For the text-containing cell, return its midpoint in [x, y] coordinate format. 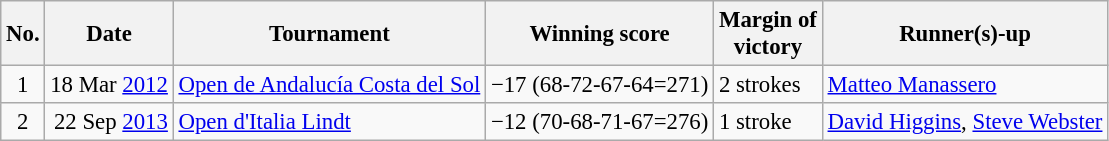
−12 (70-68-71-67=276) [600, 122]
Winning score [600, 34]
Tournament [329, 34]
2 [23, 122]
Date [109, 34]
−17 (68-72-67-64=271) [600, 85]
18 Mar 2012 [109, 85]
Open d'Italia Lindt [329, 122]
No. [23, 34]
22 Sep 2013 [109, 122]
Runner(s)-up [964, 34]
1 stroke [768, 122]
Open de Andalucía Costa del Sol [329, 85]
Matteo Manassero [964, 85]
David Higgins, Steve Webster [964, 122]
2 strokes [768, 85]
Margin ofvictory [768, 34]
1 [23, 85]
